Detect which cell encompasses the target text, then output its (x, y) center coordinate. 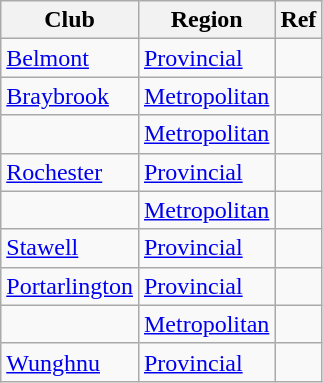
Portarlington (70, 286)
Club (70, 20)
Region (206, 20)
Belmont (70, 58)
Ref (298, 20)
Wunghnu (70, 362)
Stawell (70, 248)
Braybrook (70, 96)
Rochester (70, 172)
